Identify which cell holds the provided text, then report its (X, Y) central coordinate. 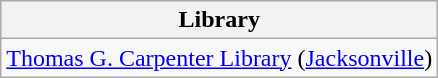
Library (220, 20)
Thomas G. Carpenter Library (Jacksonville) (220, 58)
